Detect which cell encompasses the target text, then output its (x, y) center coordinate. 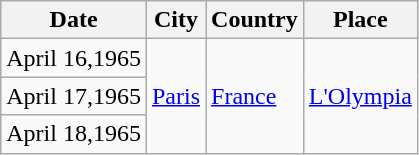
France (255, 96)
Country (255, 20)
Date (74, 20)
April 17,1965 (74, 96)
L'Olympia (360, 96)
Paris (176, 96)
City (176, 20)
April 16,1965 (74, 58)
April 18,1965 (74, 134)
Place (360, 20)
